Extract the (X, Y) coordinate from the center of the cell holding the provided text.  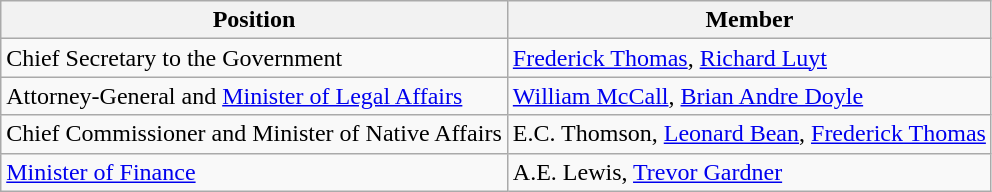
Position (254, 20)
Minister of Finance (254, 172)
Chief Secretary to the Government (254, 58)
A.E. Lewis, Trevor Gardner (749, 172)
Member (749, 20)
Chief Commissioner and Minister of Native Affairs (254, 134)
Attorney-General and Minister of Legal Affairs (254, 96)
E.C. Thomson, Leonard Bean, Frederick Thomas (749, 134)
William McCall, Brian Andre Doyle (749, 96)
Frederick Thomas, Richard Luyt (749, 58)
